From the cell containing the given text, extract its center point as [X, Y] coordinate. 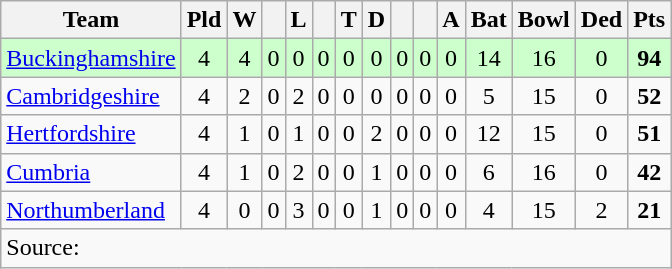
Northumberland [91, 210]
6 [488, 172]
Pld [204, 20]
12 [488, 134]
Hertfordshire [91, 134]
Source: [336, 248]
A [451, 20]
Bowl [544, 20]
D [376, 20]
Buckinghamshire [91, 58]
14 [488, 58]
T [348, 20]
3 [298, 210]
Team [91, 20]
L [298, 20]
W [244, 20]
Cumbria [91, 172]
Ded [601, 20]
Bat [488, 20]
51 [650, 134]
94 [650, 58]
Pts [650, 20]
42 [650, 172]
Cambridgeshire [91, 96]
21 [650, 210]
5 [488, 96]
52 [650, 96]
